Pinpoint the cell where the given text exists, returning its [X, Y] midpoint coordinate. 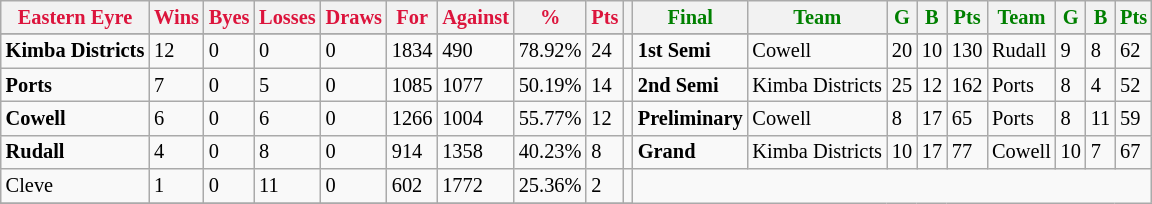
59 [1134, 118]
162 [967, 85]
25.36% [550, 186]
% [550, 17]
50.19% [550, 85]
20 [902, 51]
9 [1071, 51]
2 [604, 186]
25 [902, 85]
1834 [412, 51]
Eastern Eyre [75, 17]
For [412, 17]
Losses [287, 17]
1004 [476, 118]
78.92% [550, 51]
Cleve [75, 186]
14 [604, 85]
1077 [476, 85]
1 [176, 186]
2nd Semi [690, 85]
1st Semi [690, 51]
1772 [476, 186]
1085 [412, 85]
77 [967, 152]
52 [1134, 85]
Preliminary [690, 118]
490 [476, 51]
5 [287, 85]
Draws [354, 17]
Grand [690, 152]
Wins [176, 17]
55.77% [550, 118]
24 [604, 51]
1358 [476, 152]
602 [412, 186]
Against [476, 17]
130 [967, 51]
67 [1134, 152]
62 [1134, 51]
65 [967, 118]
40.23% [550, 152]
Byes [229, 17]
914 [412, 152]
1266 [412, 118]
Final [690, 17]
